Detect which cell encompasses the target text, then output its (X, Y) center coordinate. 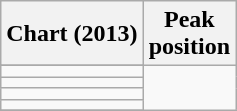
Chart (2013) (72, 34)
Peakposition (189, 34)
